From the cell containing the given text, extract its center point as [x, y] coordinate. 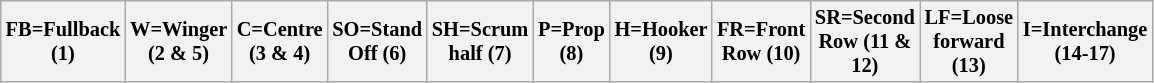
LF=Loose forward (13) [969, 41]
H=Hooker (9) [661, 41]
P=Prop (8) [571, 41]
SR=Second Row (11 & 12) [865, 41]
FR=Front Row (10) [761, 41]
I=Interchange (14-17) [1085, 41]
W=Winger (2 & 5) [178, 41]
SO=Stand Off (6) [376, 41]
C=Centre (3 & 4) [280, 41]
SH=Scrum half (7) [480, 41]
FB=Fullback (1) [63, 41]
